Determine the [x, y] coordinate at the center of the cell enclosing the given text.  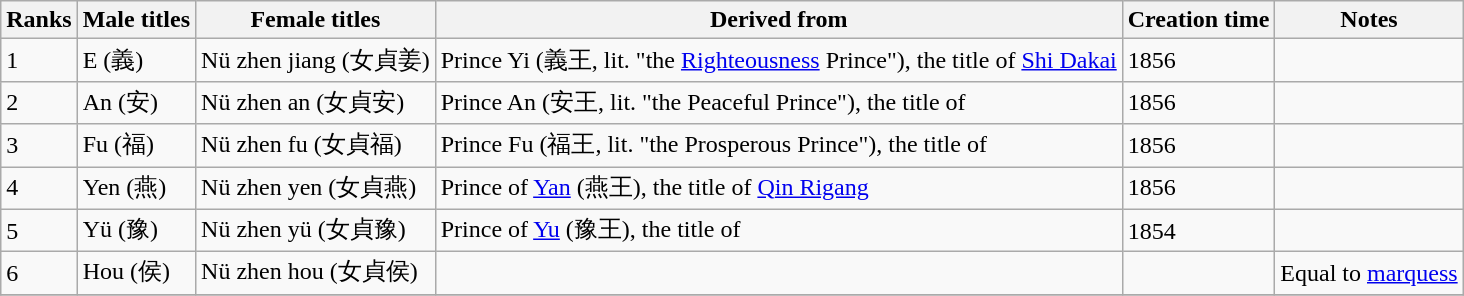
Prince An (安王, lit. "the Peaceful Prince"), the title of [778, 102]
1854 [1198, 230]
5 [39, 230]
2 [39, 102]
Hou (侯) [136, 274]
1 [39, 60]
Ranks [39, 20]
Nü zhen fu (女貞福) [316, 146]
4 [39, 188]
Derived from [778, 20]
Notes [1369, 20]
Nü zhen yen (女貞燕) [316, 188]
Prince of Yu (豫王), the title of [778, 230]
6 [39, 274]
An (安) [136, 102]
Female titles [316, 20]
Yen (燕) [136, 188]
Equal to marquess [1369, 274]
Creation time [1198, 20]
3 [39, 146]
Nü zhen an (女貞安) [316, 102]
Prince Fu (福王, lit. "the Prosperous Prince"), the title of [778, 146]
Nü zhen hou (女貞侯) [316, 274]
Fu (福) [136, 146]
E (義) [136, 60]
Prince of Yan (燕王), the title of Qin Rigang [778, 188]
Nü zhen yü (女貞豫) [316, 230]
Prince Yi (義王, lit. "the Righteousness Prince"), the title of Shi Dakai [778, 60]
Nü zhen jiang (女貞姜) [316, 60]
Yü (豫) [136, 230]
Male titles [136, 20]
